Return [x, y] of the center of cell containing provided text 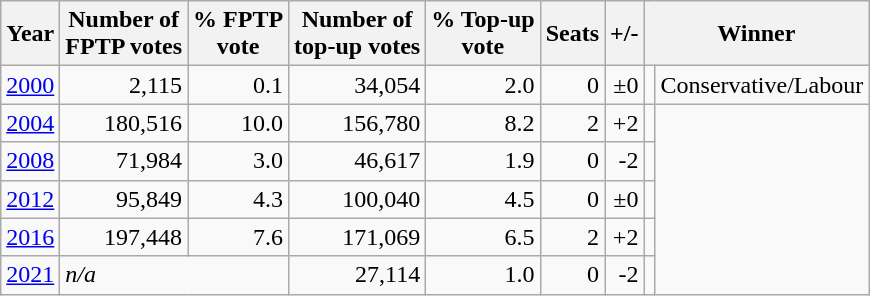
95,849 [124, 199]
Winner [756, 34]
6.5 [483, 237]
10.0 [238, 123]
Conservative/Labour [762, 85]
2,115 [124, 85]
Year [30, 34]
27,114 [358, 275]
156,780 [358, 123]
7.6 [238, 237]
% Top-upvote [483, 34]
Number oftop-up votes [358, 34]
2.0 [483, 85]
% FPTPvote [238, 34]
0.1 [238, 85]
46,617 [358, 161]
+/- [624, 34]
1.9 [483, 161]
1.0 [483, 275]
2021 [30, 275]
2012 [30, 199]
Number ofFPTP votes [124, 34]
34,054 [358, 85]
4.3 [238, 199]
100,040 [358, 199]
4.5 [483, 199]
197,448 [124, 237]
2000 [30, 85]
71,984 [124, 161]
2016 [30, 237]
2004 [30, 123]
Seats [572, 34]
n/a [174, 275]
180,516 [124, 123]
8.2 [483, 123]
2008 [30, 161]
171,069 [358, 237]
3.0 [238, 161]
